Identify which cell holds the provided text, then report its [X, Y] central coordinate. 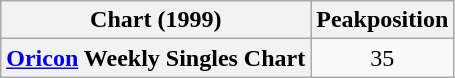
Peakposition [382, 20]
35 [382, 58]
Oricon Weekly Singles Chart [156, 58]
Chart (1999) [156, 20]
